Detect which cell encompasses the target text, then output its (X, Y) center coordinate. 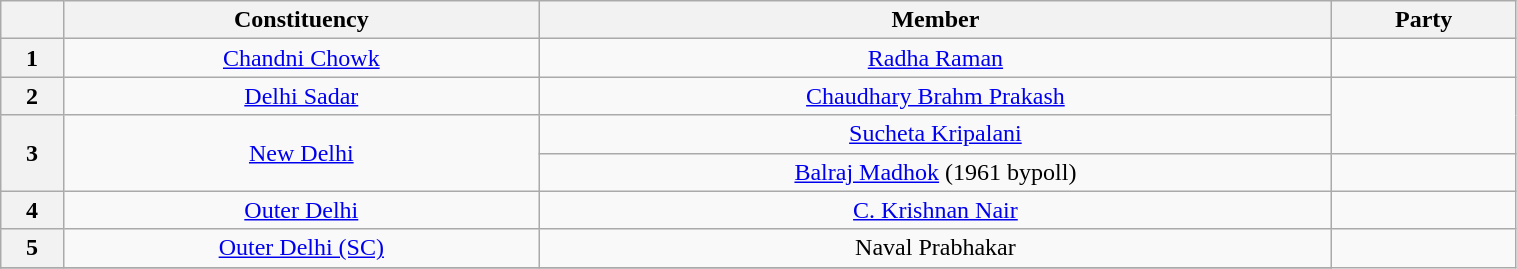
1 (32, 58)
Constituency (302, 20)
5 (32, 248)
Delhi Sadar (302, 96)
Outer Delhi (302, 210)
Chaudhary Brahm Prakash (936, 96)
3 (32, 153)
Naval Prabhakar (936, 248)
C. Krishnan Nair (936, 210)
Party (1424, 20)
Radha Raman (936, 58)
Member (936, 20)
4 (32, 210)
Chandni Chowk (302, 58)
Balraj Madhok (1961 bypoll) (936, 172)
Sucheta Kripalani (936, 134)
New Delhi (302, 153)
2 (32, 96)
Outer Delhi (SC) (302, 248)
